Output the [X, Y] coordinate of the center of the cell containing the given text.  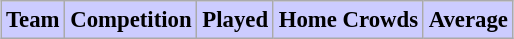
Played [235, 20]
Average [468, 20]
Home Crowds [348, 20]
Team [33, 20]
Competition [131, 20]
